Capture the cell that displays the provided text and extract its (X, Y) central coordinate. 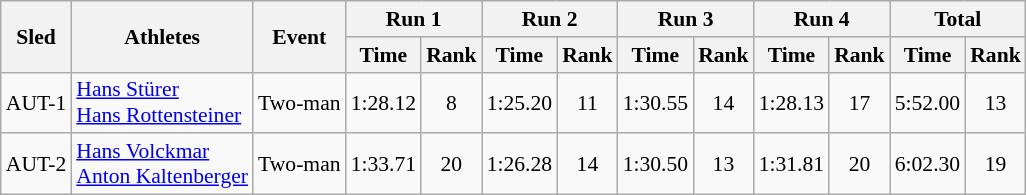
Run 1 (414, 19)
1:26.28 (520, 164)
Sled (36, 36)
Hans VolckmarAnton Kaltenberger (162, 164)
Run 3 (686, 19)
Run 2 (550, 19)
Hans StürerHans Rottensteiner (162, 102)
1:31.81 (792, 164)
Athletes (162, 36)
17 (860, 102)
1:30.55 (656, 102)
AUT-2 (36, 164)
1:25.20 (520, 102)
5:52.00 (928, 102)
1:33.71 (384, 164)
1:28.13 (792, 102)
Event (300, 36)
1:30.50 (656, 164)
19 (996, 164)
Run 4 (822, 19)
1:28.12 (384, 102)
6:02.30 (928, 164)
Total (958, 19)
8 (452, 102)
11 (588, 102)
AUT-1 (36, 102)
